Output the (x, y) coordinate of the center of the cell containing the given text.  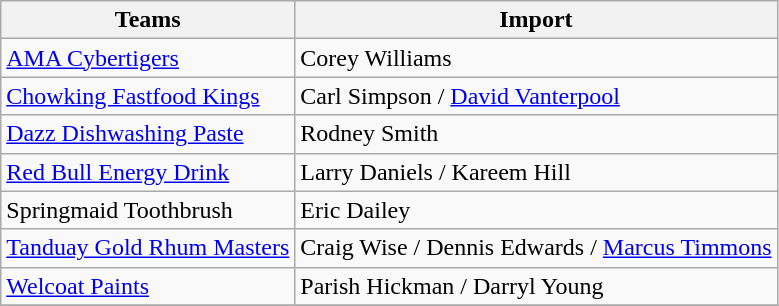
Eric Dailey (536, 210)
AMA Cybertigers (148, 58)
Corey Williams (536, 58)
Tanduay Gold Rhum Masters (148, 248)
Welcoat Paints (148, 286)
Chowking Fastfood Kings (148, 96)
Red Bull Energy Drink (148, 172)
Craig Wise / Dennis Edwards / Marcus Timmons (536, 248)
Rodney Smith (536, 134)
Import (536, 20)
Springmaid Toothbrush (148, 210)
Dazz Dishwashing Paste (148, 134)
Parish Hickman / Darryl Young (536, 286)
Carl Simpson / David Vanterpool (536, 96)
Teams (148, 20)
Larry Daniels / Kareem Hill (536, 172)
